Return (x, y) of the center of cell containing provided text 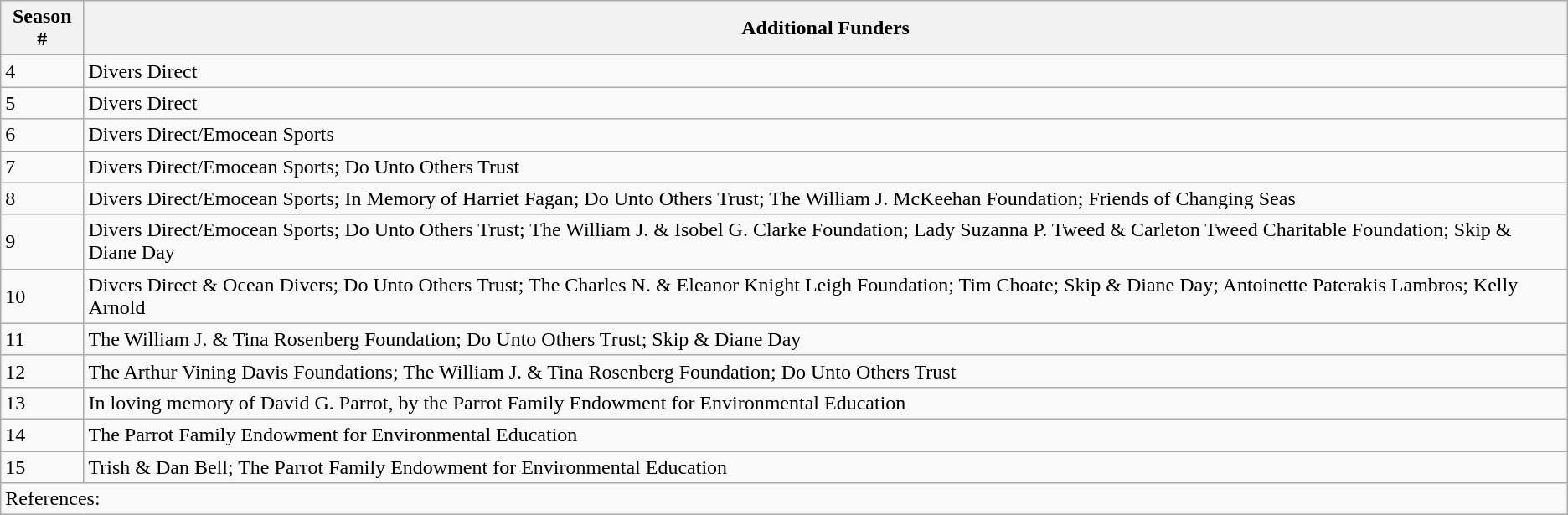
The William J. & Tina Rosenberg Foundation; Do Unto Others Trust; Skip & Diane Day (826, 339)
11 (42, 339)
References: (784, 499)
In loving memory of David G. Parrot, by the Parrot Family Endowment for Environmental Education (826, 403)
Additional Funders (826, 28)
7 (42, 167)
Divers Direct/Emocean Sports; Do Unto Others Trust (826, 167)
5 (42, 103)
The Parrot Family Endowment for Environmental Education (826, 435)
13 (42, 403)
Trish & Dan Bell; The Parrot Family Endowment for Environmental Education (826, 466)
6 (42, 135)
Divers Direct/Emocean Sports (826, 135)
4 (42, 71)
12 (42, 371)
Divers Direct/Emocean Sports; In Memory of Harriet Fagan; Do Unto Others Trust; The William J. McKeehan Foundation; Friends of Changing Seas (826, 198)
10 (42, 296)
9 (42, 241)
14 (42, 435)
Season # (42, 28)
8 (42, 198)
The Arthur Vining Davis Foundations; The William J. & Tina Rosenberg Foundation; Do Unto Others Trust (826, 371)
15 (42, 466)
